Pinpoint the cell where the given text exists, returning its [X, Y] midpoint coordinate. 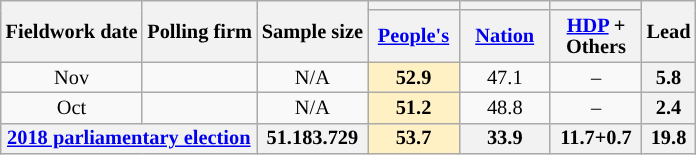
33.9 [504, 138]
Nov [72, 78]
47.1 [504, 78]
Fieldwork date [72, 30]
51.183.729 [312, 138]
2.4 [669, 108]
51.2 [414, 108]
Nation [504, 36]
11.7+0.7 [596, 138]
52.9 [414, 78]
Oct [72, 108]
Sample size [312, 30]
19.8 [669, 138]
5.8 [669, 78]
48.8 [504, 108]
HDP + Others [596, 36]
2018 parliamentary election [129, 138]
People's [414, 36]
Lead [669, 30]
53.7 [414, 138]
Polling firm [199, 30]
